Pinpoint the cell where the given text exists, returning its [X, Y] midpoint coordinate. 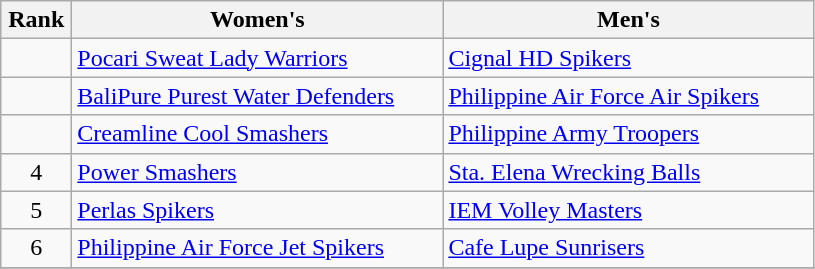
Men's [628, 20]
Sta. Elena Wrecking Balls [628, 172]
Creamline Cool Smashers [258, 134]
Rank [36, 20]
Philippine Army Troopers [628, 134]
BaliPure Purest Water Defenders [258, 96]
5 [36, 210]
Perlas Spikers [258, 210]
Cignal HD Spikers [628, 58]
Cafe Lupe Sunrisers [628, 248]
4 [36, 172]
Power Smashers [258, 172]
Philippine Air Force Jet Spikers [258, 248]
IEM Volley Masters [628, 210]
Philippine Air Force Air Spikers [628, 96]
6 [36, 248]
Pocari Sweat Lady Warriors [258, 58]
Women's [258, 20]
